Identify which cell holds the provided text, then report its (X, Y) central coordinate. 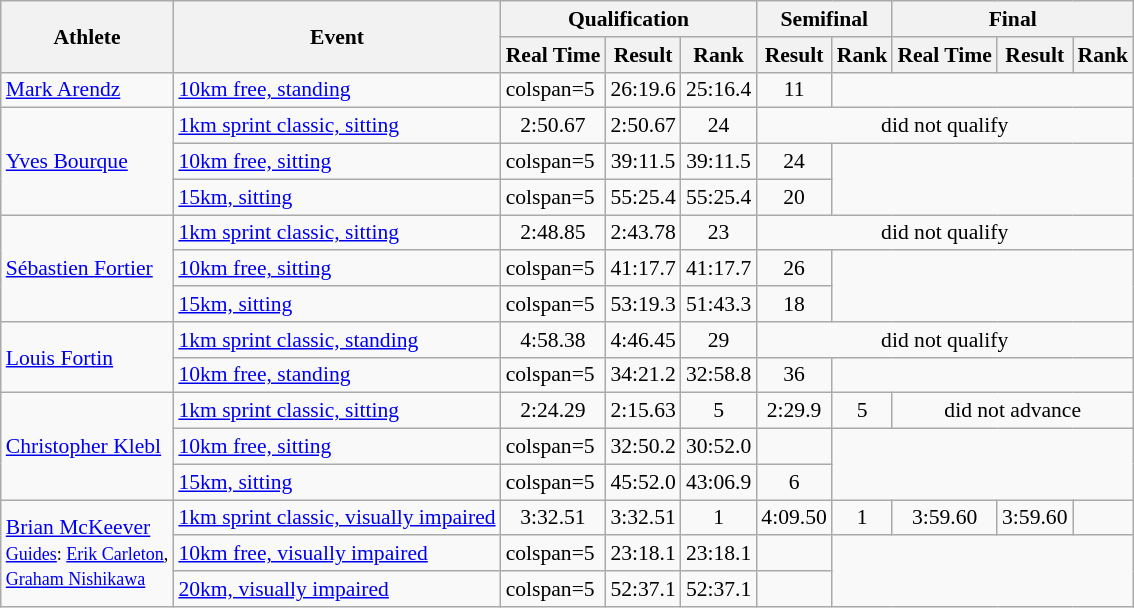
Louis Fortin (88, 358)
20 (794, 197)
43:06.9 (718, 482)
53:19.3 (642, 304)
2:29.9 (794, 411)
20km, visually impaired (336, 589)
51:43.3 (718, 304)
Qualification (629, 19)
1km sprint classic, standing (336, 340)
6 (794, 482)
Final (1012, 19)
36 (794, 375)
2:24.29 (554, 411)
Semifinal (824, 19)
2:43.78 (642, 233)
26:19.6 (642, 90)
Athlete (88, 36)
45:52.0 (642, 482)
2:48.85 (554, 233)
23 (718, 233)
30:52.0 (718, 447)
10km free, visually impaired (336, 554)
11 (794, 90)
did not advance (1012, 411)
4:58.38 (554, 340)
26 (794, 269)
Christopher Klebl (88, 446)
Yves Bourque (88, 162)
4:46.45 (642, 340)
2:15.63 (642, 411)
32:58.8 (718, 375)
25:16.4 (718, 90)
34:21.2 (642, 375)
1km sprint classic, visually impaired (336, 518)
32:50.2 (642, 447)
29 (718, 340)
Sébastien Fortier (88, 268)
4:09.50 (794, 518)
Mark Arendz (88, 90)
Brian McKeeverGuides: Erik Carleton,Graham Nishikawa (88, 554)
Event (336, 36)
18 (794, 304)
